Capture the cell that displays the provided text and extract its (x, y) central coordinate. 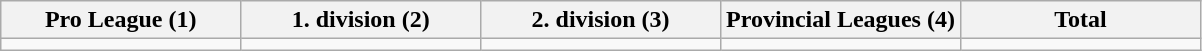
Provincial Leagues (4) (841, 20)
2. division (3) (601, 20)
1. division (2) (361, 20)
Total (1080, 20)
Pro League (1) (121, 20)
